Return the [X, Y] coordinate for the center point of the cell that contains the specified text.  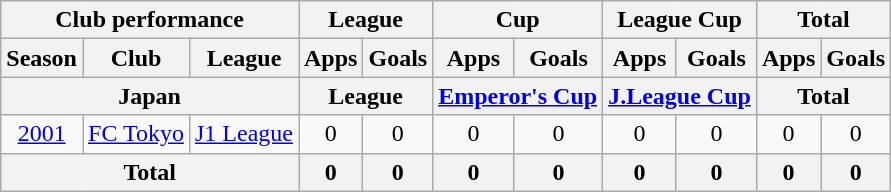
Emperor's Cup [518, 96]
J.League Cup [680, 96]
League Cup [680, 20]
FC Tokyo [136, 134]
Japan [150, 96]
Cup [518, 20]
J1 League [244, 134]
Season [42, 58]
Club performance [150, 20]
Club [136, 58]
2001 [42, 134]
